Return the [X, Y] coordinate for the center point of the cell that contains the specified text.  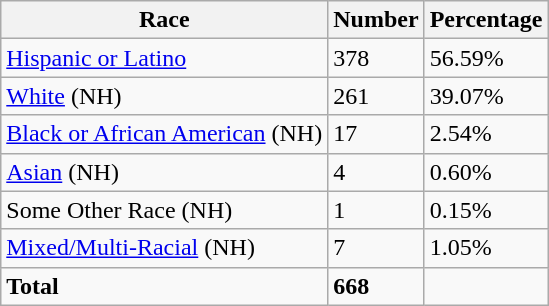
7 [376, 248]
Asian (NH) [164, 172]
Black or African American (NH) [164, 134]
2.54% [486, 134]
0.60% [486, 172]
39.07% [486, 96]
1.05% [486, 248]
261 [376, 96]
56.59% [486, 58]
4 [376, 172]
1 [376, 210]
378 [376, 58]
Hispanic or Latino [164, 58]
Total [164, 286]
Race [164, 20]
Percentage [486, 20]
668 [376, 286]
17 [376, 134]
0.15% [486, 210]
Number [376, 20]
Some Other Race (NH) [164, 210]
White (NH) [164, 96]
Mixed/Multi-Racial (NH) [164, 248]
